From the cell containing the given text, extract its center point as (X, Y) coordinate. 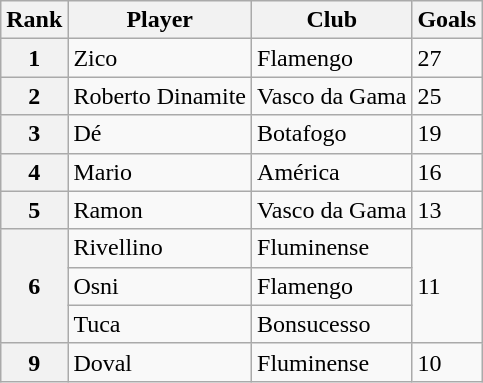
Goals (447, 20)
América (332, 172)
27 (447, 58)
4 (34, 172)
13 (447, 210)
Player (160, 20)
Bonsucesso (332, 324)
Tuca (160, 324)
6 (34, 286)
2 (34, 96)
Rivellino (160, 248)
9 (34, 362)
Roberto Dinamite (160, 96)
Ramon (160, 210)
11 (447, 286)
19 (447, 134)
Doval (160, 362)
Club (332, 20)
Zico (160, 58)
3 (34, 134)
25 (447, 96)
10 (447, 362)
Osni (160, 286)
Mario (160, 172)
16 (447, 172)
Dé (160, 134)
Rank (34, 20)
5 (34, 210)
Botafogo (332, 134)
1 (34, 58)
